Find where the given text appears and provide that cell's center as [x, y] coordinate. 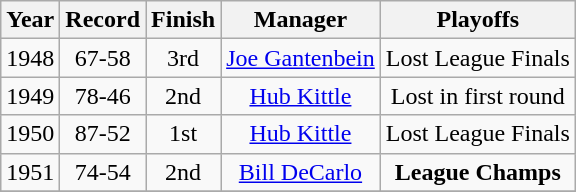
74-54 [103, 172]
Bill DeCarlo [301, 172]
Year [30, 20]
Playoffs [478, 20]
Joe Gantenbein [301, 58]
1949 [30, 96]
1st [184, 134]
Record [103, 20]
87-52 [103, 134]
1948 [30, 58]
League Champs [478, 172]
67-58 [103, 58]
1950 [30, 134]
3rd [184, 58]
Manager [301, 20]
78-46 [103, 96]
Lost in first round [478, 96]
1951 [30, 172]
Finish [184, 20]
